Extract the (X, Y) coordinate from the center of the cell holding the provided text.  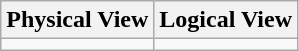
Physical View (78, 20)
Logical View (226, 20)
